For the text-containing cell, return its midpoint in [X, Y] coordinate format. 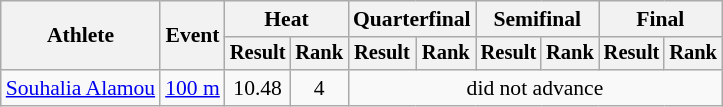
Athlete [80, 36]
Quarterfinal [412, 19]
10.48 [258, 88]
Final [660, 19]
Event [192, 36]
Heat [286, 19]
100 m [192, 88]
did not advance [535, 88]
4 [319, 88]
Semifinal [538, 19]
Souhalia Alamou [80, 88]
